Determine the (X, Y) coordinate at the center of the cell enclosing the given text.  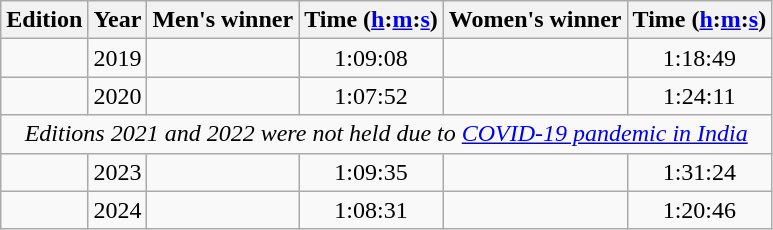
2020 (118, 96)
1:24:11 (700, 96)
1:18:49 (700, 58)
1:09:35 (372, 172)
Year (118, 20)
1:08:31 (372, 210)
Editions 2021 and 2022 were not held due to COVID-19 pandemic in India (386, 134)
Edition (44, 20)
2023 (118, 172)
2024 (118, 210)
1:20:46 (700, 210)
1:07:52 (372, 96)
2019 (118, 58)
1:31:24 (700, 172)
Men's winner (223, 20)
1:09:08 (372, 58)
Women's winner (535, 20)
